Determine the [X, Y] coordinate at the center of the cell enclosing the given text.  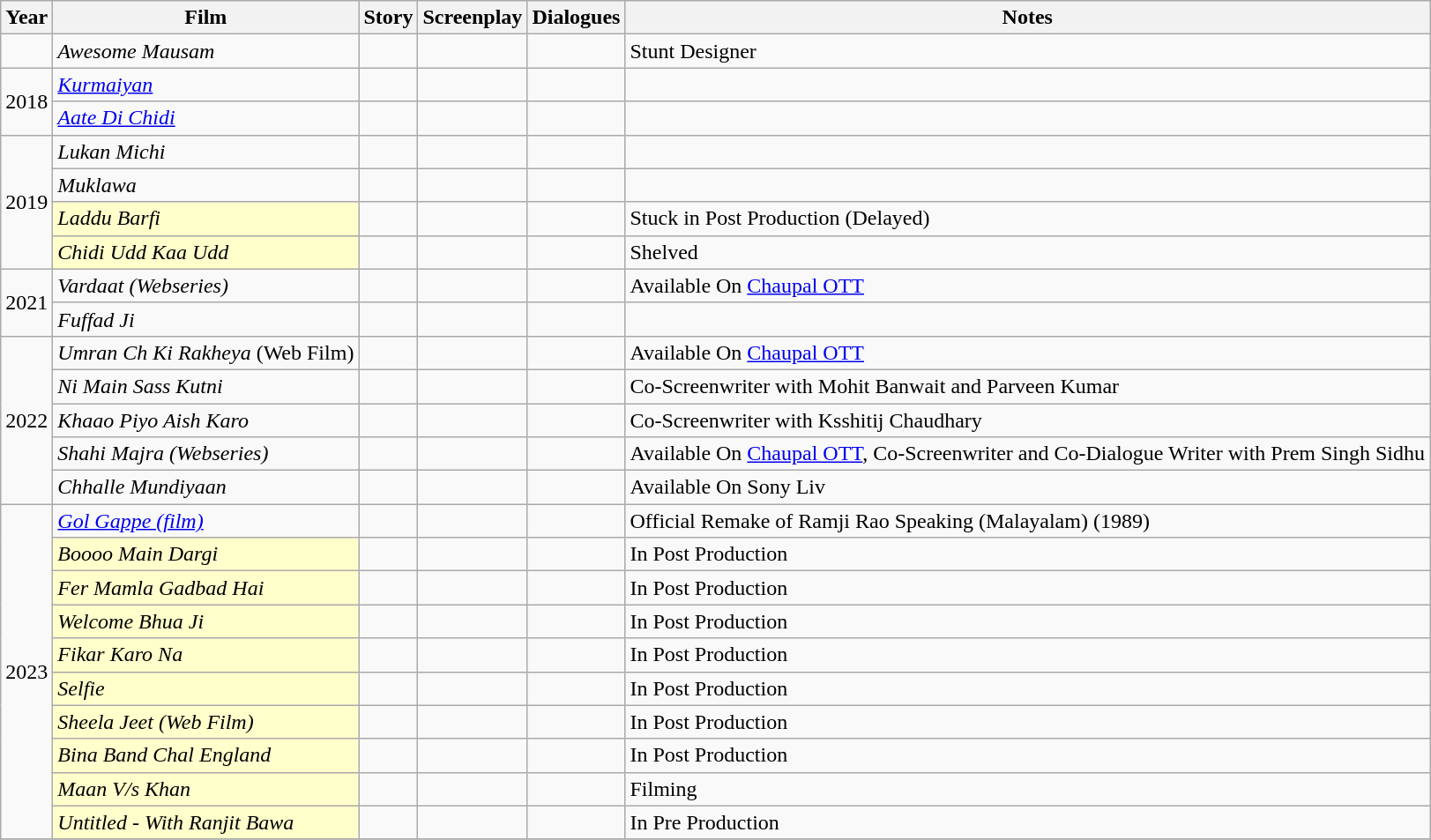
Selfie [206, 688]
Fuffad Ji [206, 319]
Screenplay [473, 18]
Available On Chaupal OTT, Co-Screenwriter and Co-Dialogue Writer with Prem Singh Sidhu [1028, 454]
Lukan Michi [206, 152]
Filming [1028, 789]
Vardaat (Webseries) [206, 286]
Shahi Majra (Webseries) [206, 454]
Welcome Bhua Ji [206, 621]
Year [26, 18]
2019 [26, 202]
Stuck in Post Production (Delayed) [1028, 219]
Story [388, 18]
Khaao Piyo Aish Karo [206, 420]
Chidi Udd Kaa Udd [206, 252]
Umran Ch Ki Rakheya (Web Film) [206, 353]
In Pre Production [1028, 822]
Muklawa [206, 185]
Untitled - With Ranjit Bawa [206, 822]
Available On Sony Liv [1028, 487]
Laddu Barfi [206, 219]
Stunt Designer [1028, 51]
Aate Di Chidi [206, 118]
Chhalle Mundiyaan [206, 487]
Film [206, 18]
Co-Screenwriter with Ksshitij Chaudhary [1028, 420]
Co-Screenwriter with Mohit Banwait and Parveen Kumar [1028, 386]
2018 [26, 101]
Kurmaiyan [206, 85]
Boooo Main Dargi [206, 554]
2021 [26, 302]
Ni Main Sass Kutni [206, 386]
Gol Gappe (film) [206, 521]
Fer Mamla Gadbad Hai [206, 588]
Bina Band Chal England [206, 755]
Official Remake of Ramji Rao Speaking (Malayalam) (1989) [1028, 521]
Notes [1028, 18]
Awesome Mausam [206, 51]
Sheela Jeet (Web Film) [206, 722]
2023 [26, 672]
2022 [26, 420]
Dialogues [577, 18]
Shelved [1028, 252]
Maan V/s Khan [206, 789]
Fikar Karo Na [206, 655]
